Find where the given text appears and provide that cell's center as (x, y) coordinate. 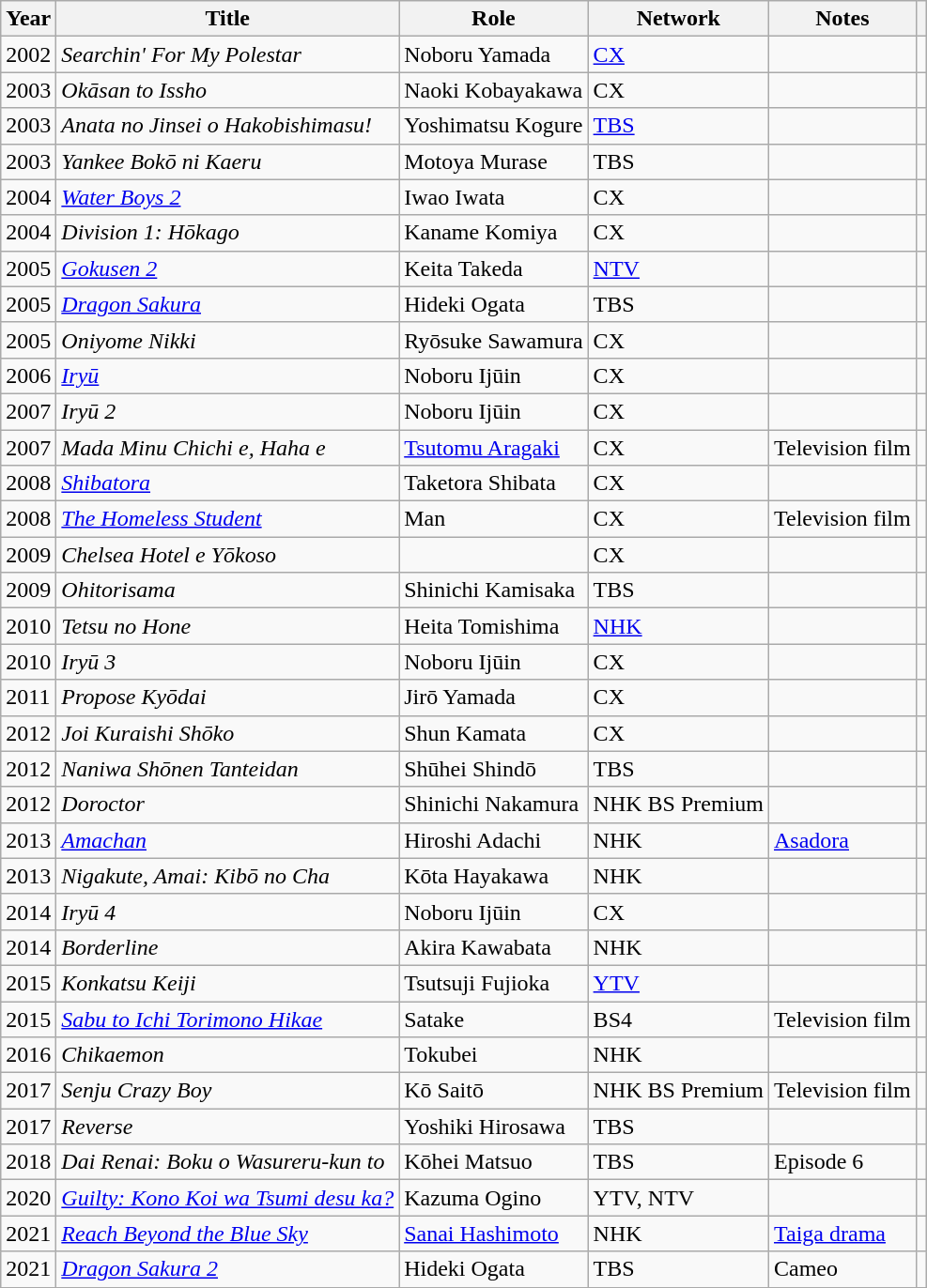
Naniwa Shōnen Tanteidan (227, 769)
Kōta Hayakawa (494, 876)
Kazuma Ogino (494, 1198)
Satake (494, 1019)
Shinichi Nakamura (494, 805)
Tetsu no Hone (227, 626)
YTV (678, 983)
Shūhei Shindō (494, 769)
Anata no Jinsei o Hakobishimasu! (227, 126)
Water Boys 2 (227, 197)
Akira Kawabata (494, 947)
BS4 (678, 1019)
Dragon Sakura 2 (227, 1269)
Ohitorisama (227, 590)
Heita Tomishima (494, 626)
Joi Kuraishi Shōko (227, 733)
Shun Kamata (494, 733)
Shinichi Kamisaka (494, 590)
Network (678, 19)
Propose Kyōdai (227, 698)
Iryū 4 (227, 912)
Nigakute, Amai: Kibō no Cha (227, 876)
Title (227, 19)
2020 (28, 1198)
Gokusen 2 (227, 268)
Taketora Shibata (494, 483)
Senju Crazy Boy (227, 1091)
Reverse (227, 1127)
Iryū 3 (227, 662)
Division 1: Hōkago (227, 233)
2016 (28, 1055)
Oniyome Nikki (227, 340)
Tsutsuji Fujioka (494, 983)
Borderline (227, 947)
Guilty: Kono Koi wa Tsumi desu ka? (227, 1198)
2006 (28, 376)
Taiga drama (843, 1234)
Episode 6 (843, 1162)
Sanai Hashimoto (494, 1234)
Konkatsu Keiji (227, 983)
Motoya Murase (494, 161)
Yoshimatsu Kogure (494, 126)
Chelsea Hotel e Yōkoso (227, 555)
Iryū 2 (227, 411)
Iwao Iwata (494, 197)
2002 (28, 54)
Sabu to Ichi Torimono Hikae (227, 1019)
Okāsan to Issho (227, 90)
2018 (28, 1162)
Noboru Yamada (494, 54)
Hiroshi Adachi (494, 840)
Kaname Komiya (494, 233)
Searchin' For My Polestar (227, 54)
YTV, NTV (678, 1198)
Yankee Bokō ni Kaeru (227, 161)
Ryōsuke Sawamura (494, 340)
The Homeless Student (227, 519)
Amachan (227, 840)
Tsutomu Aragaki (494, 448)
Iryū (227, 376)
Chikaemon (227, 1055)
Shibatora (227, 483)
Tokubei (494, 1055)
Naoki Kobayakawa (494, 90)
Asadora (843, 840)
Keita Takeda (494, 268)
Mada Minu Chichi e, Haha e (227, 448)
NTV (678, 268)
Dai Renai: Boku o Wasureru-kun to (227, 1162)
Doroctor (227, 805)
Dragon Sakura (227, 304)
Man (494, 519)
Role (494, 19)
Kō Saitō (494, 1091)
Year (28, 19)
Kōhei Matsuo (494, 1162)
Yoshiki Hirosawa (494, 1127)
Reach Beyond the Blue Sky (227, 1234)
Cameo (843, 1269)
2011 (28, 698)
Jirō Yamada (494, 698)
Notes (843, 19)
